Scan for the cell matching the given text and deliver its (x, y) coordinate at center. 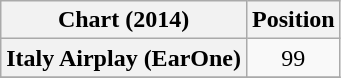
Position (293, 20)
Chart (2014) (124, 20)
99 (293, 58)
Italy Airplay (EarOne) (124, 58)
